Detect which cell encompasses the target text, then output its (X, Y) center coordinate. 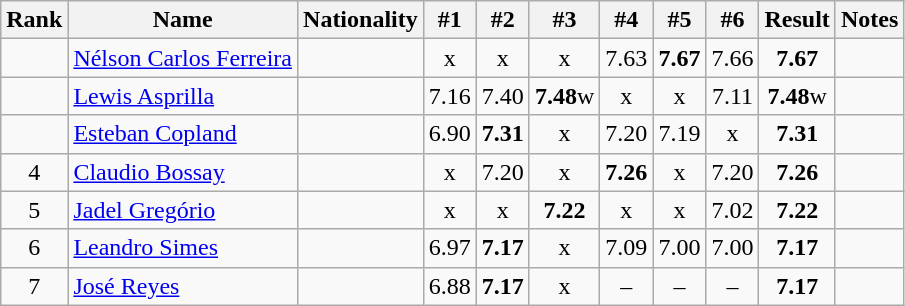
7.02 (732, 210)
Name (183, 20)
#6 (732, 20)
7.19 (680, 134)
6 (34, 248)
José Reyes (183, 286)
7.16 (450, 96)
#4 (626, 20)
Claudio Bossay (183, 172)
Jadel Gregório (183, 210)
Esteban Copland (183, 134)
Lewis Asprilla (183, 96)
#3 (564, 20)
6.97 (450, 248)
4 (34, 172)
5 (34, 210)
7.66 (732, 58)
Nationality (361, 20)
Leandro Simes (183, 248)
Result (797, 20)
7.11 (732, 96)
7.63 (626, 58)
7 (34, 286)
#5 (680, 20)
6.88 (450, 286)
6.90 (450, 134)
#2 (502, 20)
Notes (869, 20)
#1 (450, 20)
Rank (34, 20)
7.40 (502, 96)
Nélson Carlos Ferreira (183, 58)
7.09 (626, 248)
